Pinpoint the cell where the given text exists, returning its (x, y) midpoint coordinate. 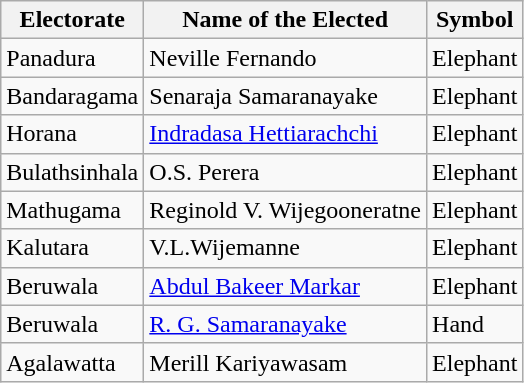
Agalawatta (72, 362)
V.L.Wijemanne (286, 248)
Indradasa Hettiarachchi (286, 134)
Bandaragama (72, 96)
O.S. Perera (286, 172)
Senaraja Samaranayake (286, 96)
Neville Fernando (286, 58)
R. G. Samaranayake (286, 324)
Symbol (475, 20)
Kalutara (72, 248)
Merill Kariyawasam (286, 362)
Mathugama (72, 210)
Reginold V. Wijegooneratne (286, 210)
Hand (475, 324)
Abdul Bakeer Markar (286, 286)
Panadura (72, 58)
Horana (72, 134)
Name of the Elected (286, 20)
Bulathsinhala (72, 172)
Electorate (72, 20)
